Provide the (x, y) coordinate of the cell's center where the given text is located.  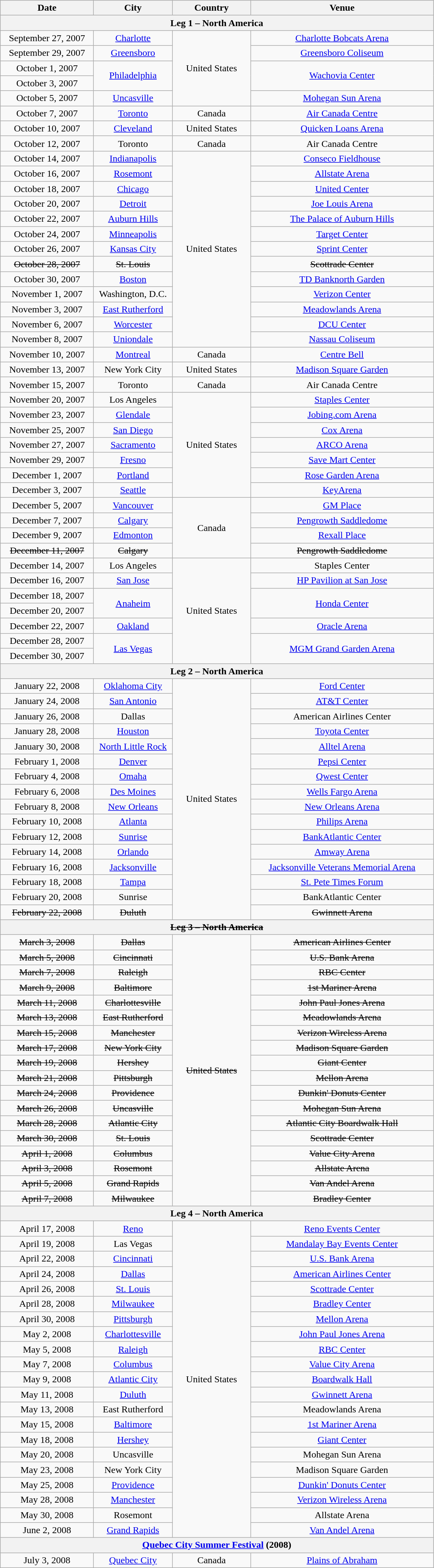
San Antonio (133, 701)
Atlantic City Boardwalk Hall (342, 1123)
November 8, 2007 (47, 339)
Philips Arena (342, 822)
Leg 3 – North America (217, 927)
Chicago (133, 189)
November 23, 2007 (47, 415)
November 15, 2007 (47, 384)
February 1, 2008 (47, 761)
March 26, 2008 (47, 1108)
Montreal (133, 354)
Washington, D.C. (133, 294)
Kansas City (133, 249)
San Diego (133, 430)
May 30, 2008 (47, 1515)
December 1, 2007 (47, 475)
Leg 1 – North America (217, 23)
March 3, 2008 (47, 942)
Jacksonville Veterans Memorial Arena (342, 867)
April 1, 2008 (47, 1153)
December 16, 2007 (47, 580)
Verizon Center (342, 294)
Plains of Abraham (342, 1560)
December 11, 2007 (47, 550)
October 3, 2007 (47, 83)
Alltel Arena (342, 746)
November 27, 2007 (47, 445)
Boston (133, 279)
May 13, 2008 (47, 1410)
June 2, 2008 (47, 1530)
Quebec City (133, 1560)
Atlanta (133, 822)
October 24, 2007 (47, 234)
October 16, 2007 (47, 173)
October 18, 2007 (47, 189)
December 30, 2007 (47, 656)
Rose Garden Arena (342, 475)
March 7, 2008 (47, 972)
October 10, 2007 (47, 128)
GM Place (342, 505)
November 6, 2007 (47, 324)
Pepsi Center (342, 761)
Mandalay Bay Events Center (342, 1244)
February 8, 2008 (47, 807)
Minneapolis (133, 234)
Edmonton (133, 535)
Toyota Center (342, 731)
April 3, 2008 (47, 1168)
Sprint Center (342, 249)
Quebec City Summer Festival (2008) (217, 1545)
DCU Center (342, 324)
April 30, 2008 (47, 1319)
March 9, 2008 (47, 988)
Omaha (133, 776)
October 20, 2007 (47, 204)
October 22, 2007 (47, 219)
December 3, 2007 (47, 490)
HP Pavilion at San Jose (342, 580)
October 5, 2007 (47, 98)
May 18, 2008 (47, 1440)
May 15, 2008 (47, 1425)
December 28, 2007 (47, 641)
April 17, 2008 (47, 1229)
March 28, 2008 (47, 1123)
Vancouver (133, 505)
October 1, 2007 (47, 68)
Worcester (133, 324)
Wells Fargo Arena (342, 792)
November 20, 2007 (47, 400)
April 7, 2008 (47, 1199)
New Orleans Arena (342, 807)
May 23, 2008 (47, 1470)
Qwest Center (342, 776)
Des Moines (133, 792)
San Jose (133, 580)
New Orleans (133, 807)
Charlotte Bobcats Arena (342, 38)
December 14, 2007 (47, 565)
November 1, 2007 (47, 294)
Honda Center (342, 603)
Fresno (133, 460)
September 29, 2007 (47, 53)
February 10, 2008 (47, 822)
Wachovia Center (342, 76)
Centre Bell (342, 354)
January 28, 2008 (47, 731)
Leg 2 – North America (217, 671)
Cleveland (133, 128)
October 12, 2007 (47, 143)
April 24, 2008 (47, 1274)
May 11, 2008 (47, 1394)
TD Banknorth Garden (342, 279)
February 6, 2008 (47, 792)
Detroit (133, 204)
May 5, 2008 (47, 1349)
Denver (133, 761)
Jacksonville (133, 867)
October 30, 2007 (47, 279)
October 26, 2007 (47, 249)
Tampa (133, 882)
Quicken Loans Arena (342, 128)
November 25, 2007 (47, 430)
Reno Events Center (342, 1229)
Philadelphia (133, 76)
March 17, 2008 (47, 1048)
January 26, 2008 (47, 716)
Glendale (133, 415)
Conseco Fieldhouse (342, 158)
ARCO Arena (342, 445)
AT&T Center (342, 701)
Charlotte (133, 38)
December 20, 2007 (47, 611)
Uniondale (133, 339)
February 18, 2008 (47, 882)
United Center (342, 189)
Rexall Place (342, 535)
Amway Arena (342, 852)
Venue (342, 8)
May 20, 2008 (47, 1455)
Seattle (133, 490)
Save Mart Center (342, 460)
Country (211, 8)
March 30, 2008 (47, 1138)
City (133, 8)
Greensboro Coliseum (342, 53)
March 5, 2008 (47, 957)
April 22, 2008 (47, 1259)
North Little Rock (133, 746)
Oakland (133, 626)
March 24, 2008 (47, 1093)
The Palace of Auburn Hills (342, 219)
Greensboro (133, 53)
December 7, 2007 (47, 520)
March 11, 2008 (47, 1003)
KeyArena (342, 490)
December 22, 2007 (47, 626)
January 30, 2008 (47, 746)
December 5, 2007 (47, 505)
November 10, 2007 (47, 354)
Joe Louis Arena (342, 204)
Ford Center (342, 686)
January 24, 2008 (47, 701)
February 22, 2008 (47, 912)
MGM Grand Garden Arena (342, 648)
Oracle Arena (342, 626)
Anaheim (133, 603)
March 13, 2008 (47, 1018)
Nassau Coliseum (342, 339)
March 21, 2008 (47, 1078)
October 14, 2007 (47, 158)
February 20, 2008 (47, 897)
May 9, 2008 (47, 1379)
July 3, 2008 (47, 1560)
Sacramento (133, 445)
April 26, 2008 (47, 1289)
February 16, 2008 (47, 867)
Houston (133, 731)
Jobing.com Arena (342, 415)
Boardwalk Hall (342, 1379)
May 25, 2008 (47, 1485)
Target Center (342, 234)
April 28, 2008 (47, 1304)
Portland (133, 475)
April 19, 2008 (47, 1244)
November 13, 2007 (47, 369)
March 15, 2008 (47, 1033)
Orlando (133, 852)
March 19, 2008 (47, 1063)
Indianapolis (133, 158)
October 28, 2007 (47, 264)
November 29, 2007 (47, 460)
Cox Arena (342, 430)
February 14, 2008 (47, 852)
December 9, 2007 (47, 535)
September 27, 2007 (47, 38)
October 7, 2007 (47, 113)
February 12, 2008 (47, 837)
May 28, 2008 (47, 1500)
November 3, 2007 (47, 309)
May 7, 2008 (47, 1364)
May 2, 2008 (47, 1334)
Date (47, 8)
February 4, 2008 (47, 776)
April 5, 2008 (47, 1184)
Oklahoma City (133, 686)
January 22, 2008 (47, 686)
Leg 4 – North America (217, 1214)
Auburn Hills (133, 219)
St. Pete Times Forum (342, 882)
December 18, 2007 (47, 596)
Reno (133, 1229)
